Search for the cell housing the specified text and yield its (x, y) center coordinate. 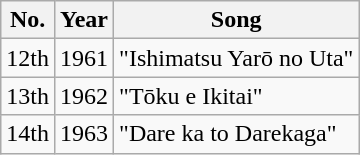
14th (28, 134)
"Tōku e Ikitai" (236, 96)
1962 (84, 96)
Song (236, 20)
"Ishimatsu Yarō no Uta" (236, 58)
13th (28, 96)
12th (28, 58)
"Dare ka to Darekaga" (236, 134)
1961 (84, 58)
1963 (84, 134)
No. (28, 20)
Year (84, 20)
